Determine the [x, y] coordinate at the center of the cell enclosing the given text.  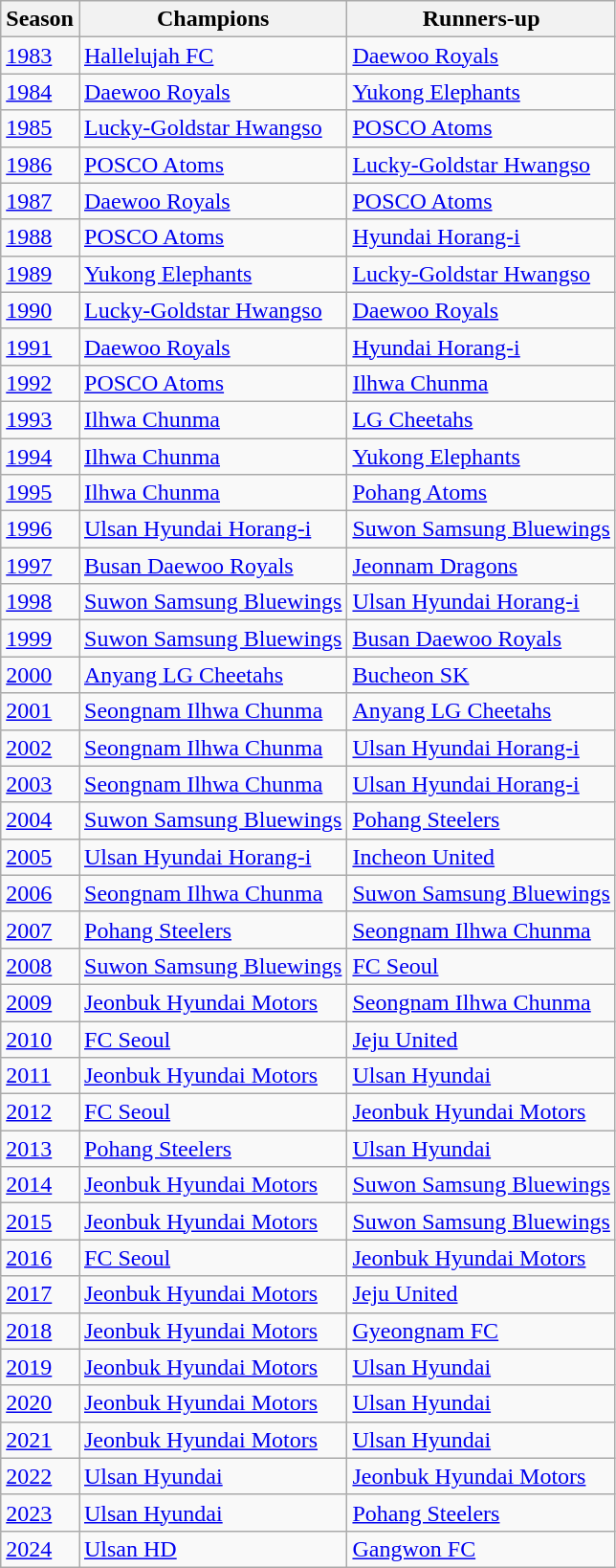
1986 [40, 165]
1994 [40, 457]
2021 [40, 1440]
2020 [40, 1403]
LG Cheetahs [481, 419]
2006 [40, 893]
1992 [40, 383]
2022 [40, 1476]
Bucheon SK [481, 675]
2018 [40, 1331]
1996 [40, 529]
2016 [40, 1258]
2019 [40, 1367]
1991 [40, 347]
2017 [40, 1294]
1983 [40, 56]
Gyeongnam FC [481, 1331]
Hallelujah FC [212, 56]
2003 [40, 784]
1985 [40, 128]
1990 [40, 310]
2002 [40, 748]
2015 [40, 1221]
2010 [40, 1039]
1997 [40, 566]
1995 [40, 493]
2004 [40, 820]
2024 [40, 1549]
2014 [40, 1185]
Pohang Atoms [481, 493]
1988 [40, 237]
Incheon United [481, 857]
Ulsan HD [212, 1549]
1993 [40, 419]
1984 [40, 92]
2013 [40, 1149]
Jeonnam Dragons [481, 566]
2012 [40, 1112]
Champions [212, 19]
1998 [40, 602]
2005 [40, 857]
Runners-up [481, 19]
2001 [40, 711]
2007 [40, 930]
2011 [40, 1076]
2000 [40, 675]
Gangwon FC [481, 1549]
2009 [40, 1002]
1987 [40, 201]
2023 [40, 1512]
1989 [40, 274]
Season [40, 19]
2008 [40, 966]
1999 [40, 638]
